From the cell containing the given text, extract its center point as [x, y] coordinate. 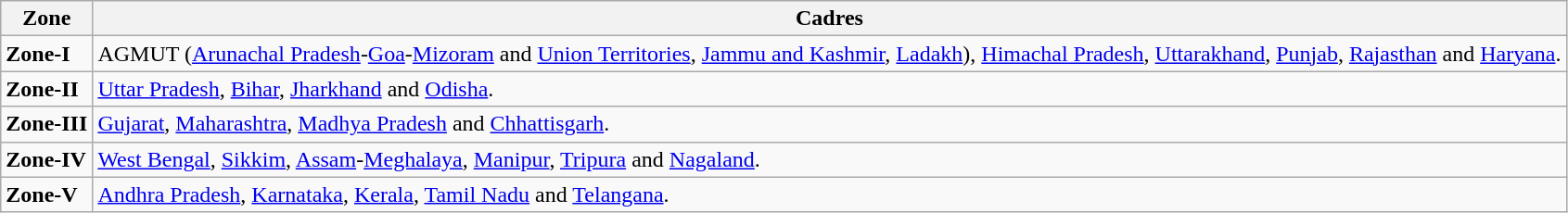
Zone-IV [46, 159]
Zone-II [46, 89]
AGMUT (Arunachal Pradesh-Goa-Mizoram and Union Territories, Jammu and Kashmir, Ladakh), Himachal Pradesh, Uttarakhand, Punjab, Rajasthan and Haryana. [829, 54]
Cadres [829, 19]
Zone-I [46, 54]
Zone-III [46, 124]
Uttar Pradesh, Bihar, Jharkhand and Odisha. [829, 89]
West Bengal, Sikkim, Assam-Meghalaya, Manipur, Tripura and Nagaland. [829, 159]
Zone-V [46, 194]
Zone [46, 19]
Gujarat, Maharashtra, Madhya Pradesh and Chhattisgarh. [829, 124]
Andhra Pradesh, Karnataka, Kerala, Tamil Nadu and Telangana. [829, 194]
